Identify which cell holds the provided text, then report its (x, y) central coordinate. 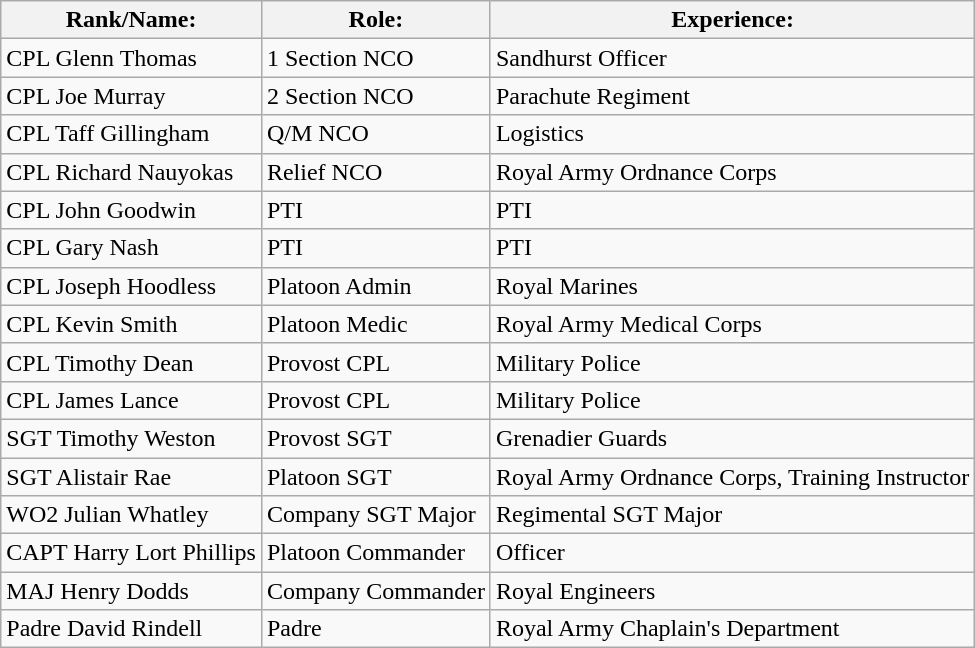
CPL Gary Nash (132, 248)
Platoon Admin (376, 286)
CPL Joseph Hoodless (132, 286)
MAJ Henry Dodds (132, 591)
1 Section NCO (376, 58)
Platoon Medic (376, 324)
Rank/Name: (132, 20)
CPL Richard Nauyokas (132, 172)
CPL Glenn Thomas (132, 58)
Royal Army Medical Corps (732, 324)
Company Commander (376, 591)
SGT Timothy Weston (132, 438)
SGT Alistair Rae (132, 477)
Royal Army Chaplain's Department (732, 629)
Experience: (732, 20)
2 Section NCO (376, 96)
CPL Kevin Smith (132, 324)
Parachute Regiment (732, 96)
Royal Engineers (732, 591)
CPL Timothy Dean (132, 362)
Sandhurst Officer (732, 58)
CPL Joe Murray (132, 96)
Provost SGT (376, 438)
CPL John Goodwin (132, 210)
Logistics (732, 134)
Padre (376, 629)
CAPT Harry Lort Phillips (132, 553)
WO2 Julian Whatley (132, 515)
Platoon SGT (376, 477)
Relief NCO (376, 172)
Role: (376, 20)
Royal Army Ordnance Corps, Training Instructor (732, 477)
Grenadier Guards (732, 438)
Padre David Rindell (132, 629)
Royal Army Ordnance Corps (732, 172)
Company SGT Major (376, 515)
Platoon Commander (376, 553)
Regimental SGT Major (732, 515)
Q/M NCO (376, 134)
Royal Marines (732, 286)
CPL James Lance (132, 400)
CPL Taff Gillingham (132, 134)
Officer (732, 553)
